Pinpoint the cell where the given text exists, returning its (x, y) midpoint coordinate. 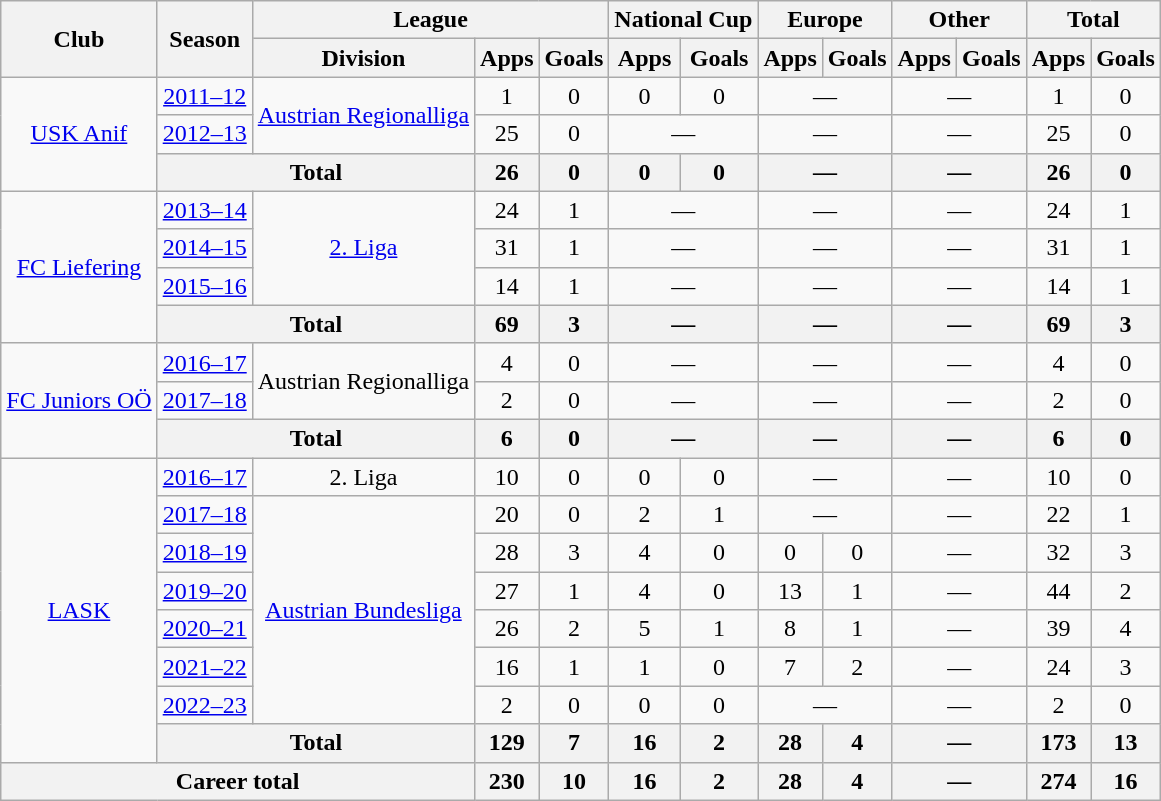
FC Juniors OÖ (79, 400)
Austrian Bundesliga (363, 610)
39 (1058, 629)
2014–15 (204, 248)
FC Liefering (79, 267)
8 (790, 629)
22 (1058, 515)
32 (1058, 553)
LASK (79, 610)
2012–13 (204, 134)
2011–12 (204, 96)
274 (1058, 781)
National Cup (684, 20)
5 (645, 629)
USK Anif (79, 134)
Division (363, 58)
27 (507, 591)
2022–23 (204, 705)
Europe (825, 20)
173 (1058, 743)
20 (507, 515)
Other (959, 20)
2013–14 (204, 210)
Career total (238, 781)
2018–19 (204, 553)
2015–16 (204, 286)
2019–20 (204, 591)
129 (507, 743)
44 (1058, 591)
League (430, 20)
2020–21 (204, 629)
Season (204, 39)
Club (79, 39)
2021–22 (204, 667)
230 (507, 781)
